Return (x, y) of the center of cell containing provided text 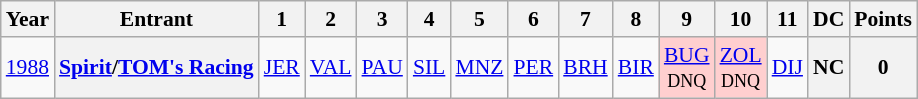
0 (883, 68)
8 (636, 19)
SIL (430, 68)
2 (331, 19)
9 (687, 19)
10 (741, 19)
4 (430, 19)
DC (828, 19)
Points (883, 19)
3 (382, 19)
PER (533, 68)
DIJ (788, 68)
1 (282, 19)
Entrant (156, 19)
5 (479, 19)
BUGDNQ (687, 68)
ZOLDNQ (741, 68)
BRH (586, 68)
VAL (331, 68)
PAU (382, 68)
NC (828, 68)
Year (28, 19)
MNZ (479, 68)
7 (586, 19)
1988 (28, 68)
11 (788, 19)
JER (282, 68)
BIR (636, 68)
Spirit/TOM's Racing (156, 68)
6 (533, 19)
